From the cell containing the given text, extract its center point as [x, y] coordinate. 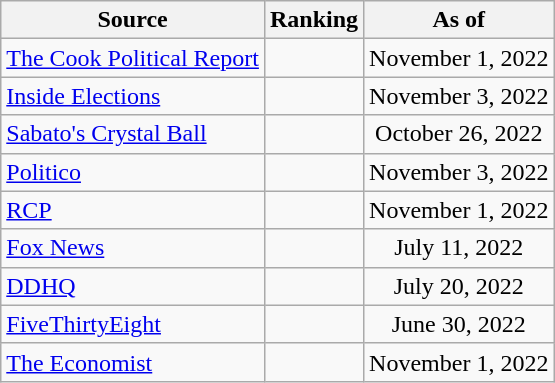
Ranking [314, 20]
June 30, 2022 [459, 324]
October 26, 2022 [459, 134]
July 11, 2022 [459, 248]
July 20, 2022 [459, 286]
The Economist [133, 362]
FiveThirtyEight [133, 324]
Politico [133, 172]
RCP [133, 210]
Fox News [133, 248]
The Cook Political Report [133, 58]
DDHQ [133, 286]
As of [459, 20]
Inside Elections [133, 96]
Source [133, 20]
Sabato's Crystal Ball [133, 134]
